Scan for the cell matching the given text and deliver its [X, Y] coordinate at center. 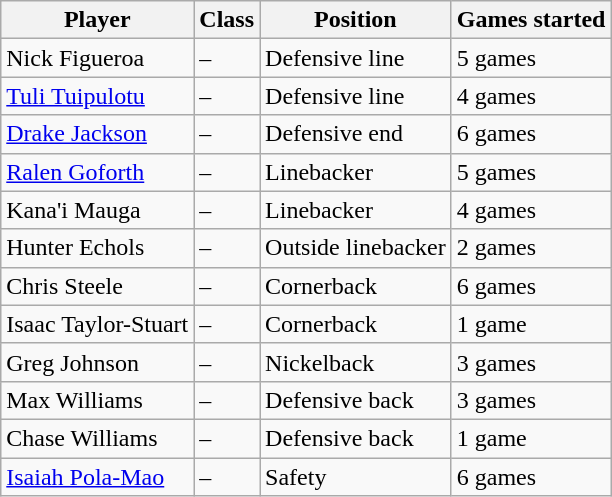
Hunter Echols [98, 248]
Position [356, 20]
Drake Jackson [98, 134]
Defensive end [356, 134]
Nick Figueroa [98, 58]
Tuli Tuipulotu [98, 96]
Player [98, 20]
Safety [356, 477]
2 games [531, 248]
Greg Johnson [98, 362]
Kana'i Mauga [98, 210]
Chase Williams [98, 438]
Class [227, 20]
Nickelback [356, 362]
Games started [531, 20]
Isaiah Pola-Mao [98, 477]
Ralen Goforth [98, 172]
Isaac Taylor-Stuart [98, 324]
Max Williams [98, 400]
Chris Steele [98, 286]
Outside linebacker [356, 248]
